Output the [X, Y] coordinate of the center of the cell containing the given text.  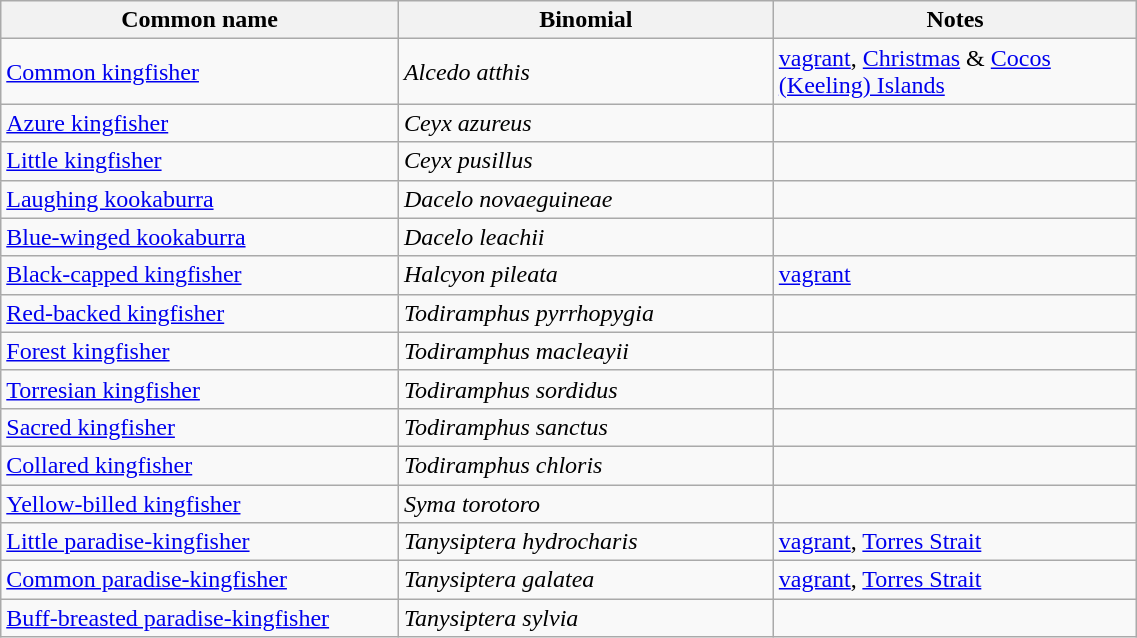
Todiramphus sordidus [586, 389]
Todiramphus macleayii [586, 351]
Little paradise-kingfisher [200, 542]
Halcyon pileata [586, 275]
vagrant, Christmas & Cocos (Keeling) Islands [955, 72]
Blue-winged kookaburra [200, 237]
Tanysiptera galatea [586, 580]
vagrant [955, 275]
Dacelo novaeguineae [586, 199]
Common name [200, 20]
Forest kingfisher [200, 351]
Common paradise-kingfisher [200, 580]
Torresian kingfisher [200, 389]
Ceyx pusillus [586, 161]
Binomial [586, 20]
Collared kingfisher [200, 465]
Little kingfisher [200, 161]
Red-backed kingfisher [200, 313]
Yellow-billed kingfisher [200, 503]
Azure kingfisher [200, 123]
Todiramphus chloris [586, 465]
Sacred kingfisher [200, 427]
Ceyx azureus [586, 123]
Common kingfisher [200, 72]
Buff-breasted paradise-kingfisher [200, 618]
Todiramphus pyrrhopygia [586, 313]
Black-capped kingfisher [200, 275]
Dacelo leachii [586, 237]
Laughing kookaburra [200, 199]
Alcedo atthis [586, 72]
Tanysiptera sylvia [586, 618]
Notes [955, 20]
Todiramphus sanctus [586, 427]
Tanysiptera hydrocharis [586, 542]
Syma torotoro [586, 503]
